Pinpoint the cell where the given text exists, returning its (x, y) midpoint coordinate. 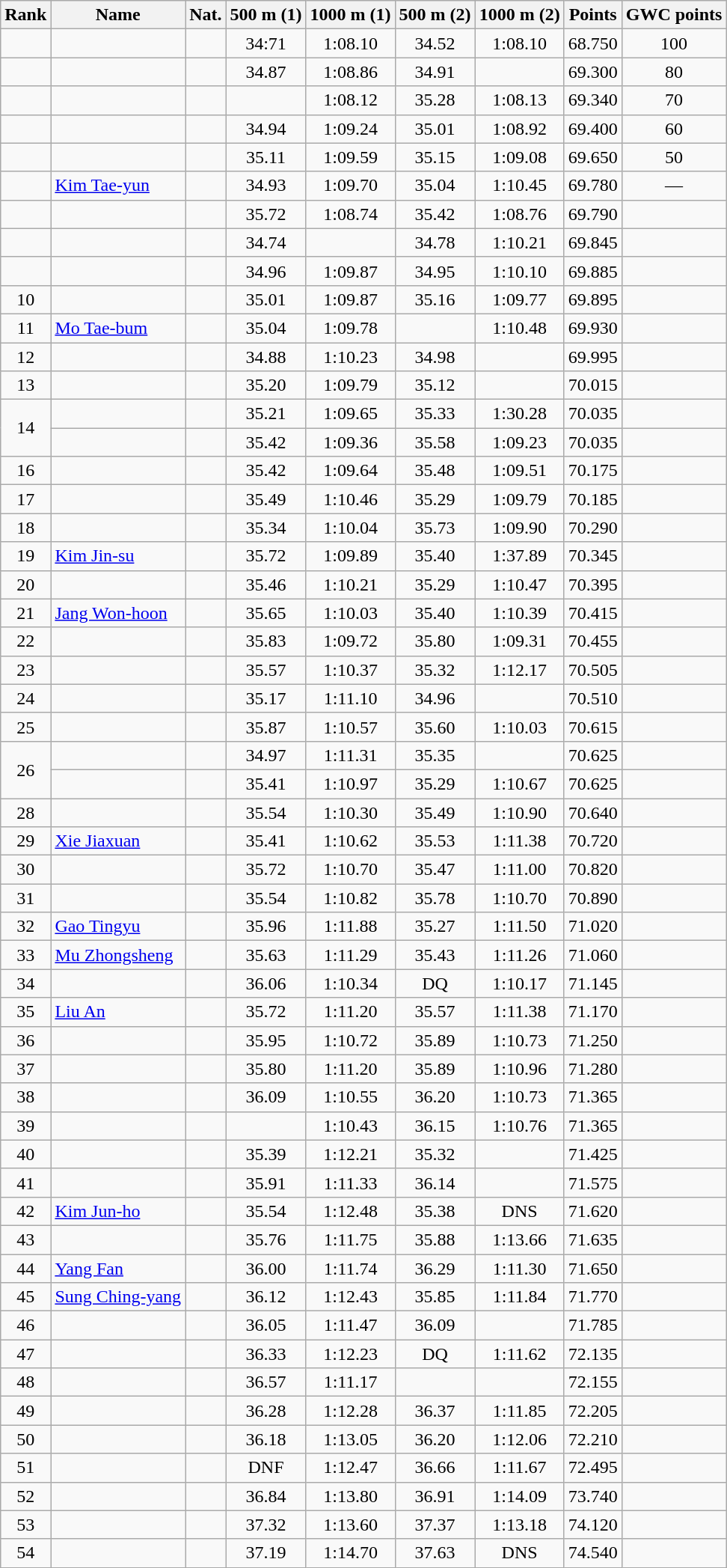
25 (25, 727)
Mu Zhongsheng (118, 955)
71.280 (592, 1069)
1:12.06 (519, 1439)
37.19 (266, 1553)
69.885 (592, 271)
70.615 (592, 727)
70.290 (592, 528)
35.16 (435, 299)
1:10.82 (350, 898)
34 (25, 983)
1:09.51 (519, 471)
Kim Jun-ho (118, 1211)
36.12 (266, 1297)
1:10.67 (519, 784)
72.210 (592, 1439)
69.790 (592, 214)
69.780 (592, 186)
70.185 (592, 499)
1:11.33 (350, 1183)
35.58 (435, 442)
1:08.92 (519, 129)
16 (25, 471)
1000 m (1) (350, 15)
36.66 (435, 1468)
34.93 (266, 186)
71.575 (592, 1183)
1:11.50 (519, 927)
70.455 (592, 641)
1:10.90 (519, 812)
36.00 (266, 1269)
31 (25, 898)
1:11.30 (519, 1269)
Kim Jin-su (118, 556)
35.17 (266, 698)
69.400 (592, 129)
35.83 (266, 641)
70.395 (592, 585)
1:09.31 (519, 641)
Name (118, 15)
14 (25, 428)
35.60 (435, 727)
71.635 (592, 1239)
34.95 (435, 271)
1:10.76 (519, 1126)
1:10.47 (519, 585)
35.34 (266, 528)
1:13.80 (350, 1496)
51 (25, 1468)
12 (25, 357)
1:12.23 (350, 1354)
1:09.89 (350, 556)
1:11.84 (519, 1297)
34.91 (435, 72)
1:10.04 (350, 528)
72.155 (592, 1382)
18 (25, 528)
36.33 (266, 1354)
35.35 (435, 755)
GWC points (674, 15)
1:13.18 (519, 1525)
1:11.17 (350, 1382)
20 (25, 585)
34.88 (266, 357)
Kim Tae-yun (118, 186)
35 (25, 1012)
1:09.78 (350, 328)
1:10.46 (350, 499)
1:10.30 (350, 812)
1:10.39 (519, 613)
1:10.37 (350, 670)
70.345 (592, 556)
1:12.47 (350, 1468)
22 (25, 641)
35.85 (435, 1297)
1:08.12 (350, 100)
17 (25, 499)
100 (674, 43)
69.895 (592, 299)
37.32 (266, 1525)
34:71 (266, 43)
74.120 (592, 1525)
1:12.21 (350, 1154)
1:11.10 (350, 698)
21 (25, 613)
69.340 (592, 100)
54 (25, 1553)
71.425 (592, 1154)
1:08.76 (519, 214)
71.020 (592, 927)
1:14.09 (519, 1496)
30 (25, 870)
34.52 (435, 43)
Mo Tae-bum (118, 328)
36.84 (266, 1496)
1:09.77 (519, 299)
36.15 (435, 1126)
72.495 (592, 1468)
36.05 (266, 1326)
1:11.74 (350, 1269)
71.770 (592, 1297)
1:10.10 (519, 271)
70.890 (592, 898)
1:10.96 (519, 1069)
Nat. (206, 15)
1:10.34 (350, 983)
24 (25, 698)
1:11.26 (519, 955)
1:12.28 (350, 1411)
43 (25, 1239)
35.38 (435, 1211)
1:10.72 (350, 1040)
36.37 (435, 1411)
1:10.43 (350, 1126)
1:10.17 (519, 983)
68.750 (592, 43)
1:12.43 (350, 1297)
35.76 (266, 1239)
35.78 (435, 898)
Points (592, 15)
33 (25, 955)
35.73 (435, 528)
45 (25, 1297)
23 (25, 670)
70 (674, 100)
44 (25, 1269)
DNF (266, 1468)
35.12 (435, 385)
1:10.97 (350, 784)
1:12.48 (350, 1211)
35.43 (435, 955)
36 (25, 1040)
Liu An (118, 1012)
1:10.23 (350, 357)
71.145 (592, 983)
35.28 (435, 100)
34.94 (266, 129)
34.98 (435, 357)
1:14.70 (350, 1553)
70.510 (592, 698)
52 (25, 1496)
— (674, 186)
1:09.23 (519, 442)
36.57 (266, 1382)
1:11.00 (519, 870)
35.65 (266, 613)
36.06 (266, 983)
70.505 (592, 670)
Yang Fan (118, 1269)
35.20 (266, 385)
1:10.45 (519, 186)
47 (25, 1354)
1:09.72 (350, 641)
35.91 (266, 1183)
80 (674, 72)
69.300 (592, 72)
1000 m (2) (519, 15)
Gao Tingyu (118, 927)
37.37 (435, 1525)
10 (25, 299)
500 m (1) (266, 15)
32 (25, 927)
35.39 (266, 1154)
71.250 (592, 1040)
72.135 (592, 1354)
35.47 (435, 870)
39 (25, 1126)
1:12.17 (519, 670)
37 (25, 1069)
1:11.88 (350, 927)
Jang Won-hoon (118, 613)
35.63 (266, 955)
37.63 (435, 1553)
1:10.48 (519, 328)
35.46 (266, 585)
69.995 (592, 357)
1:13.05 (350, 1439)
35.11 (266, 157)
74.540 (592, 1553)
36.14 (435, 1183)
1:09.70 (350, 186)
35.33 (435, 414)
48 (25, 1382)
70.015 (592, 385)
53 (25, 1525)
69.650 (592, 157)
1:13.66 (519, 1239)
1:37.89 (519, 556)
1:09.90 (519, 528)
71.060 (592, 955)
35.21 (266, 414)
Sung Ching-yang (118, 1297)
35.87 (266, 727)
70.415 (592, 613)
28 (25, 812)
42 (25, 1211)
1:30.28 (519, 414)
34.87 (266, 72)
34.78 (435, 242)
70.820 (592, 870)
70.640 (592, 812)
71.650 (592, 1269)
1:09.08 (519, 157)
71.170 (592, 1012)
70.720 (592, 841)
35.48 (435, 471)
71.620 (592, 1211)
13 (25, 385)
1:09.59 (350, 157)
19 (25, 556)
38 (25, 1097)
69.930 (592, 328)
69.845 (592, 242)
26 (25, 769)
1:11.75 (350, 1239)
1:10.62 (350, 841)
36.29 (435, 1269)
35.53 (435, 841)
Rank (25, 15)
1:11.29 (350, 955)
41 (25, 1183)
1:09.24 (350, 129)
40 (25, 1154)
11 (25, 328)
1:13.60 (350, 1525)
1:10.55 (350, 1097)
1:08.13 (519, 100)
35.88 (435, 1239)
36.18 (266, 1439)
60 (674, 129)
29 (25, 841)
34.74 (266, 242)
35.95 (266, 1040)
1:09.64 (350, 471)
36.91 (435, 1496)
1:11.31 (350, 755)
73.740 (592, 1496)
70.175 (592, 471)
49 (25, 1411)
71.785 (592, 1326)
36.28 (266, 1411)
1:11.67 (519, 1468)
1:09.65 (350, 414)
1:11.85 (519, 1411)
1:10.57 (350, 727)
500 m (2) (435, 15)
1:11.62 (519, 1354)
72.205 (592, 1411)
Xie Jiaxuan (118, 841)
35.96 (266, 927)
46 (25, 1326)
1:08.86 (350, 72)
1:09.36 (350, 442)
1:08.74 (350, 214)
1:11.47 (350, 1326)
35.15 (435, 157)
34.97 (266, 755)
35.27 (435, 927)
